Detect which cell encompasses the target text, then output its (X, Y) center coordinate. 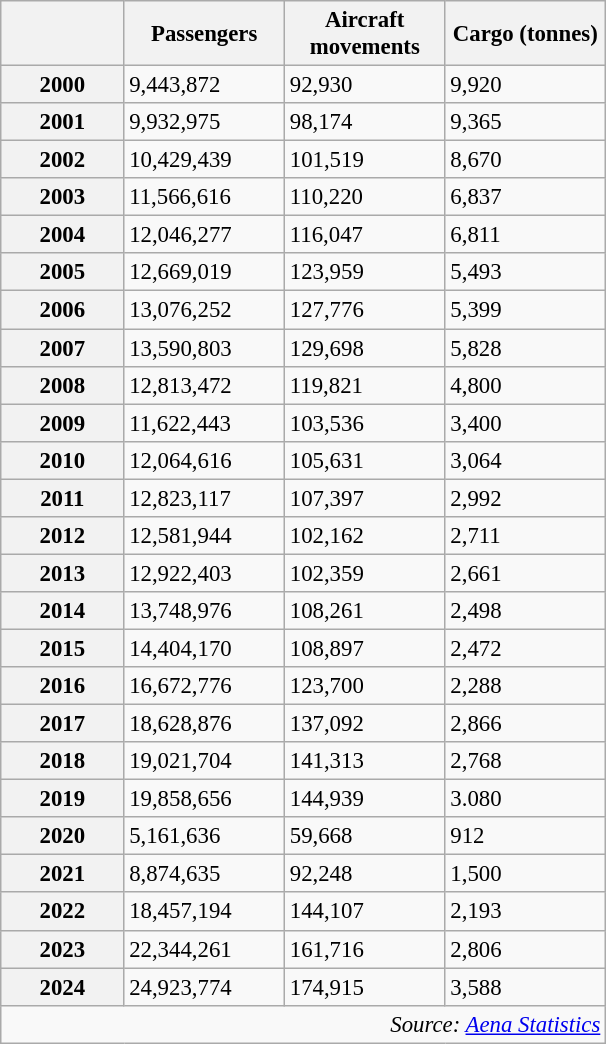
Aircraft movements (364, 34)
59,668 (364, 836)
2008 (62, 385)
110,220 (364, 197)
13,076,252 (204, 310)
13,590,803 (204, 348)
119,821 (364, 385)
12,046,277 (204, 235)
11,566,616 (204, 197)
1,500 (526, 874)
2004 (62, 235)
2014 (62, 611)
6,837 (526, 197)
129,698 (364, 348)
8,874,635 (204, 874)
3.080 (526, 799)
137,092 (364, 724)
2023 (62, 949)
107,397 (364, 498)
14,404,170 (204, 648)
2022 (62, 912)
10,429,439 (204, 160)
127,776 (364, 310)
Source: Aena Statistics (304, 1024)
2012 (62, 536)
2011 (62, 498)
105,631 (364, 460)
2,661 (526, 573)
2,711 (526, 536)
2000 (62, 85)
2,768 (526, 761)
13,748,976 (204, 611)
9,443,872 (204, 85)
2010 (62, 460)
2001 (62, 122)
161,716 (364, 949)
2,866 (526, 724)
Passengers (204, 34)
141,313 (364, 761)
102,359 (364, 573)
5,161,636 (204, 836)
2,498 (526, 611)
6,811 (526, 235)
3,400 (526, 423)
22,344,261 (204, 949)
174,915 (364, 987)
Cargo (tonnes) (526, 34)
2015 (62, 648)
108,261 (364, 611)
2006 (62, 310)
11,622,443 (204, 423)
2,472 (526, 648)
102,162 (364, 536)
19,858,656 (204, 799)
2024 (62, 987)
2019 (62, 799)
123,959 (364, 273)
2,992 (526, 498)
144,107 (364, 912)
98,174 (364, 122)
116,047 (364, 235)
2018 (62, 761)
144,939 (364, 799)
92,930 (364, 85)
2020 (62, 836)
2021 (62, 874)
2003 (62, 197)
2,806 (526, 949)
2007 (62, 348)
12,823,117 (204, 498)
19,021,704 (204, 761)
5,493 (526, 273)
108,897 (364, 648)
9,920 (526, 85)
9,932,975 (204, 122)
24,923,774 (204, 987)
4,800 (526, 385)
2,288 (526, 686)
3,588 (526, 987)
12,581,944 (204, 536)
16,672,776 (204, 686)
12,813,472 (204, 385)
2005 (62, 273)
12,669,019 (204, 273)
12,922,403 (204, 573)
8,670 (526, 160)
18,457,194 (204, 912)
18,628,876 (204, 724)
92,248 (364, 874)
5,828 (526, 348)
103,536 (364, 423)
12,064,616 (204, 460)
2013 (62, 573)
912 (526, 836)
9,365 (526, 122)
2017 (62, 724)
123,700 (364, 686)
5,399 (526, 310)
2002 (62, 160)
2009 (62, 423)
3,064 (526, 460)
2,193 (526, 912)
2016 (62, 686)
101,519 (364, 160)
